Scan for the cell matching the given text and deliver its (X, Y) coordinate at center. 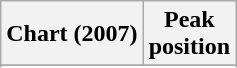
Chart (2007) (72, 34)
Peakposition (189, 34)
